For the text-containing cell, return its midpoint in [x, y] coordinate format. 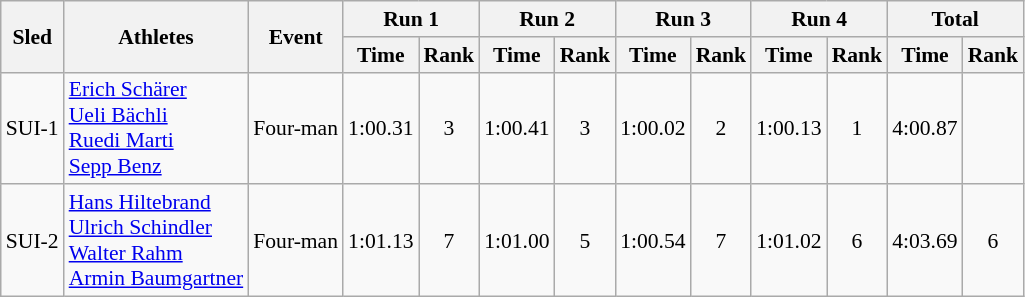
Athletes [156, 36]
4:00.87 [924, 128]
1:01.13 [380, 241]
1:00.13 [788, 128]
Run 1 [411, 19]
1:00.41 [516, 128]
1 [858, 128]
Run 3 [683, 19]
1:00.54 [652, 241]
1:00.02 [652, 128]
2 [722, 128]
SUI-1 [32, 128]
Erich SchärerUeli BächliRuedi MartiSepp Benz [156, 128]
1:01.00 [516, 241]
Run 4 [819, 19]
Sled [32, 36]
1:00.31 [380, 128]
Hans HiltebrandUlrich SchindlerWalter RahmArmin Baumgartner [156, 241]
Event [296, 36]
1:01.02 [788, 241]
Run 2 [547, 19]
SUI-2 [32, 241]
Total [955, 19]
5 [586, 241]
4:03.69 [924, 241]
